Provide the (X, Y) coordinate of the cell's center where the given text is located.  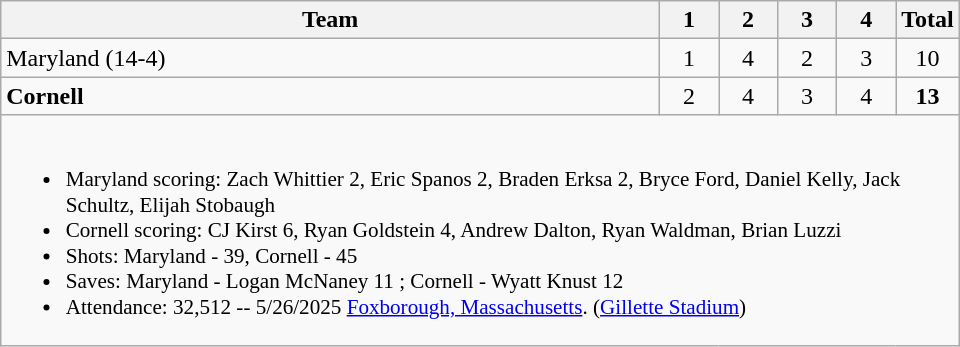
Team (330, 20)
10 (928, 58)
Maryland (14-4) (330, 58)
13 (928, 96)
Cornell (330, 96)
Total (928, 20)
